Scan for the cell matching the given text and deliver its [x, y] coordinate at center. 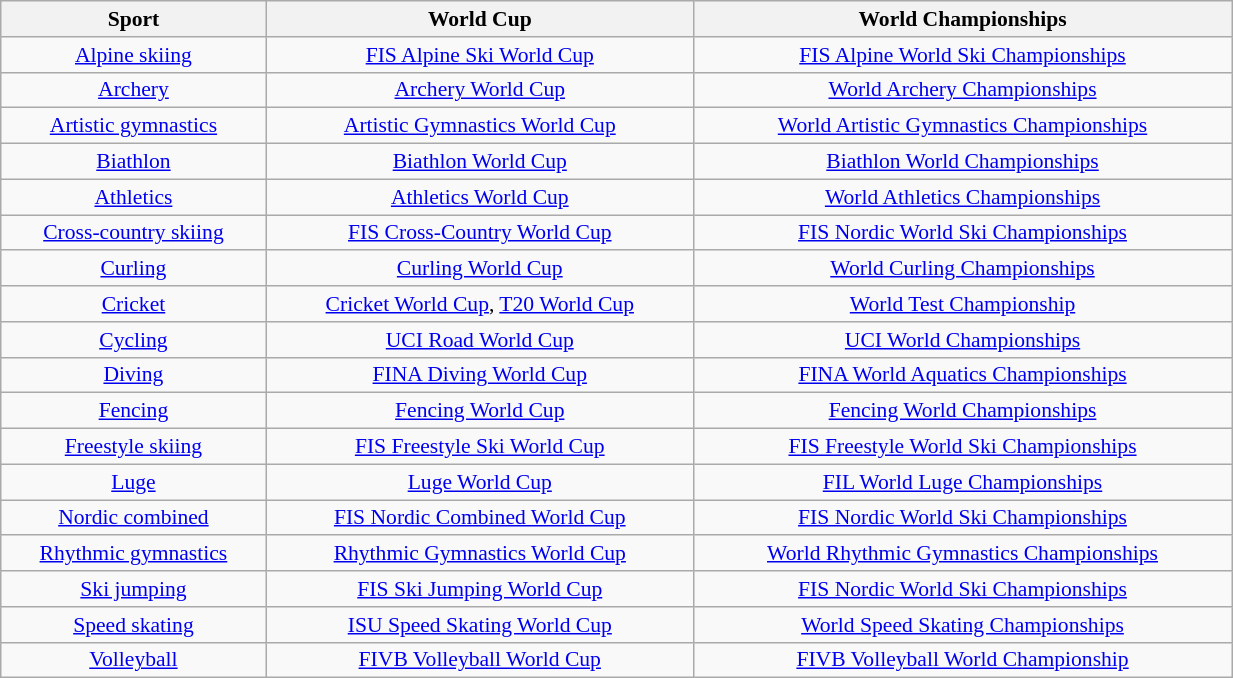
FIS Ski Jumping World Cup [480, 589]
FIS Alpine Ski World Cup [480, 55]
Cycling [134, 340]
FIVB Volleyball World Cup [480, 660]
FIS Alpine World Ski Championships [962, 55]
Curling World Cup [480, 269]
FINA World Aquatics Championships [962, 375]
Artistic gymnastics [134, 126]
Luge [134, 482]
FIS Freestyle Ski World Cup [480, 447]
Freestyle skiing [134, 447]
Archery [134, 90]
World Championships [962, 19]
Cross-country skiing [134, 233]
Sport [134, 19]
FIS Freestyle World Ski Championships [962, 447]
Volleyball [134, 660]
Ski jumping [134, 589]
Artistic Gymnastics World Cup [480, 126]
World Artistic Gymnastics Championships [962, 126]
FINA Diving World Cup [480, 375]
World Speed Skating Championships [962, 625]
Rhythmic gymnastics [134, 554]
World Test Championship [962, 304]
UCI World Championships [962, 340]
Alpine skiing [134, 55]
Fencing [134, 411]
FIS Nordic Combined World Cup [480, 518]
World Cup [480, 19]
FIVB Volleyball World Championship [962, 660]
Cricket [134, 304]
Curling [134, 269]
Fencing World Championships [962, 411]
UCI Road World Cup [480, 340]
World Archery Championships [962, 90]
Biathlon [134, 162]
Archery World Cup [480, 90]
ISU Speed Skating World Cup [480, 625]
World Curling Championships [962, 269]
Luge World Cup [480, 482]
Rhythmic Gymnastics World Cup [480, 554]
Biathlon World Championships [962, 162]
Cricket World Cup, T20 World Cup [480, 304]
World Athletics Championships [962, 197]
FIL World Luge Championships [962, 482]
Athletics World Cup [480, 197]
Nordic combined [134, 518]
Athletics [134, 197]
World Rhythmic Gymnastics Championships [962, 554]
FIS Cross-Country World Cup [480, 233]
Speed skating [134, 625]
Fencing World Cup [480, 411]
Biathlon World Cup [480, 162]
Diving [134, 375]
